For the text-containing cell, return its midpoint in (x, y) coordinate format. 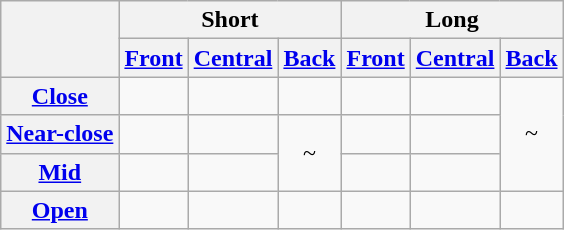
Open (60, 210)
Long (452, 20)
Short (230, 20)
Near-close (60, 134)
Mid (60, 172)
Close (60, 96)
